Search for the cell housing the specified text and yield its (x, y) center coordinate. 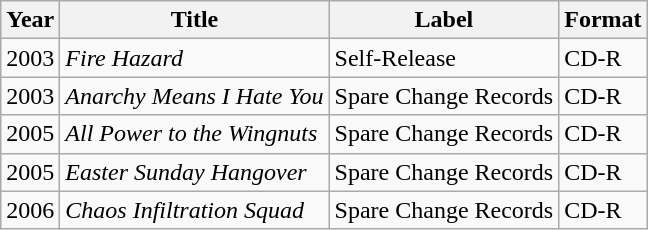
All Power to the Wingnuts (194, 134)
Title (194, 20)
Anarchy Means I Hate You (194, 96)
Fire Hazard (194, 58)
Self-Release (444, 58)
Format (603, 20)
Label (444, 20)
2006 (30, 210)
Chaos Infiltration Squad (194, 210)
Easter Sunday Hangover (194, 172)
Year (30, 20)
